Pinpoint the cell where the given text exists, returning its [x, y] midpoint coordinate. 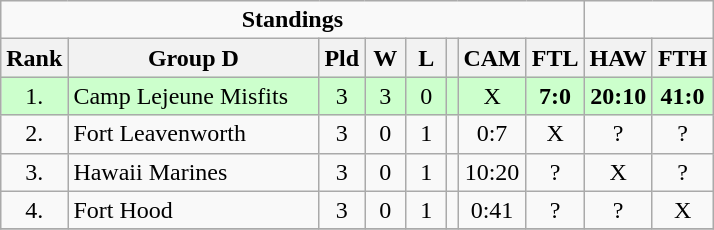
CAM [492, 58]
7:0 [555, 96]
L [426, 58]
0:41 [492, 210]
1. [34, 96]
Pld [342, 58]
Fort Hood [194, 210]
Hawaii Marines [194, 172]
W [386, 58]
Standings [292, 20]
4. [34, 210]
2. [34, 134]
Camp Lejeune Misfits [194, 96]
20:10 [618, 96]
FTL [555, 58]
41:0 [682, 96]
HAW [618, 58]
0:7 [492, 134]
Rank [34, 58]
10:20 [492, 172]
Fort Leavenworth [194, 134]
3. [34, 172]
Group D [194, 58]
FTH [682, 58]
